Scan for the cell matching the given text and deliver its (X, Y) coordinate at center. 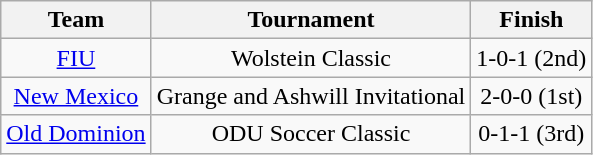
2-0-0 (1st) (532, 96)
New Mexico (76, 96)
ODU Soccer Classic (311, 134)
Old Dominion (76, 134)
Team (76, 20)
FIU (76, 58)
Wolstein Classic (311, 58)
0-1-1 (3rd) (532, 134)
Finish (532, 20)
1-0-1 (2nd) (532, 58)
Grange and Ashwill Invitational (311, 96)
Tournament (311, 20)
